Search for the cell housing the specified text and yield its [X, Y] center coordinate. 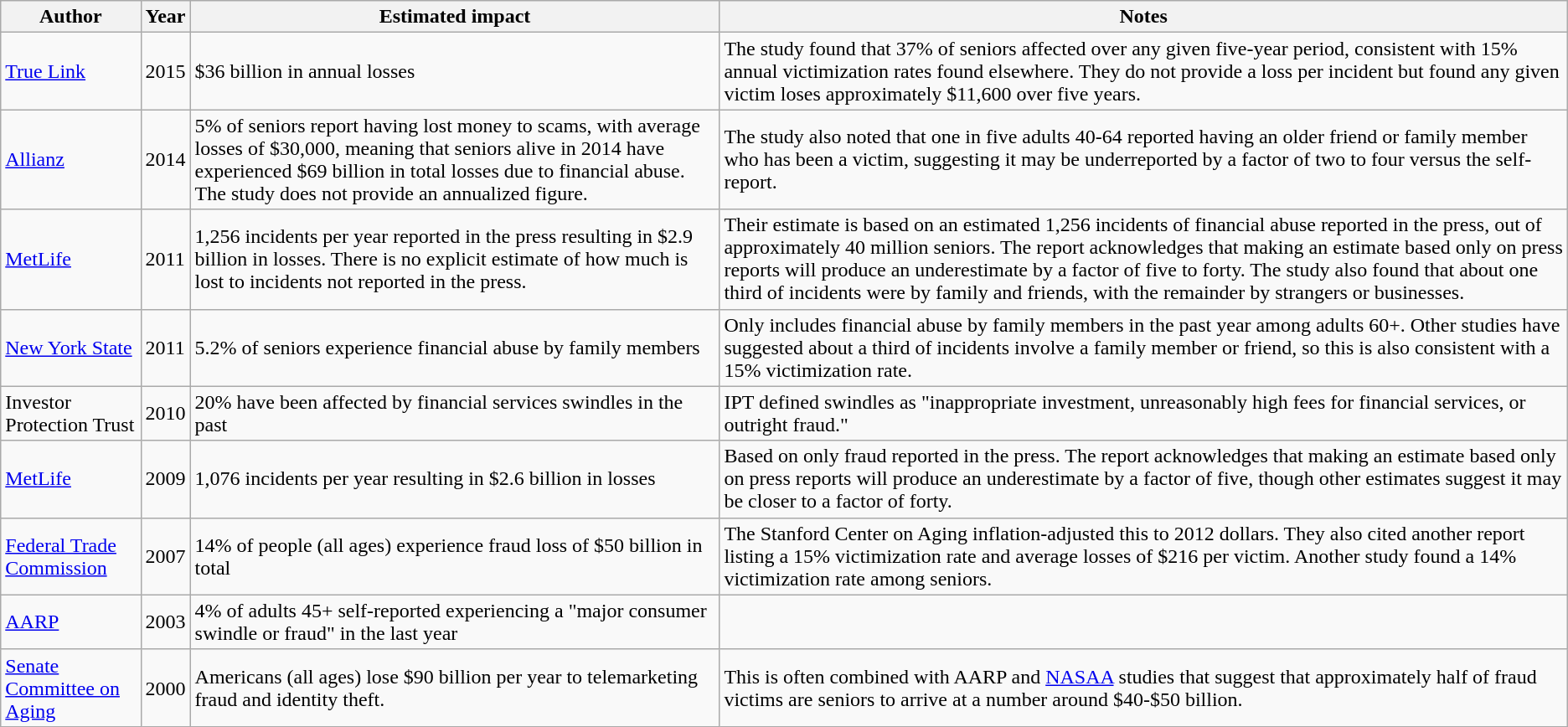
2000 [166, 688]
14% of people (all ages) experience fraud loss of $50 billion in total [455, 556]
Estimated impact [455, 17]
2015 [166, 71]
5.2% of seniors experience financial abuse by family members [455, 348]
1,076 incidents per year resulting in $2.6 billion in losses [455, 479]
Allianz [70, 159]
$36 billion in annual losses [455, 71]
Senate Committee on Aging [70, 688]
Year [166, 17]
Federal Trade Commission [70, 556]
True Link [70, 71]
2014 [166, 159]
Investor Protection Trust [70, 414]
AARP [70, 621]
Author [70, 17]
20% have been affected by financial services swindles in the past [455, 414]
2007 [166, 556]
New York State [70, 348]
2009 [166, 479]
2010 [166, 414]
2003 [166, 621]
Notes [1143, 17]
4% of adults 45+ self-reported experiencing a "major consumer swindle or fraud" in the last year [455, 621]
Americans (all ages) lose $90 billion per year to telemarketing fraud and identity theft. [455, 688]
IPT defined swindles as "inappropriate investment, unreasonably high fees for financial services, or outright fraud." [1143, 414]
